Scan for the cell matching the given text and deliver its (x, y) coordinate at center. 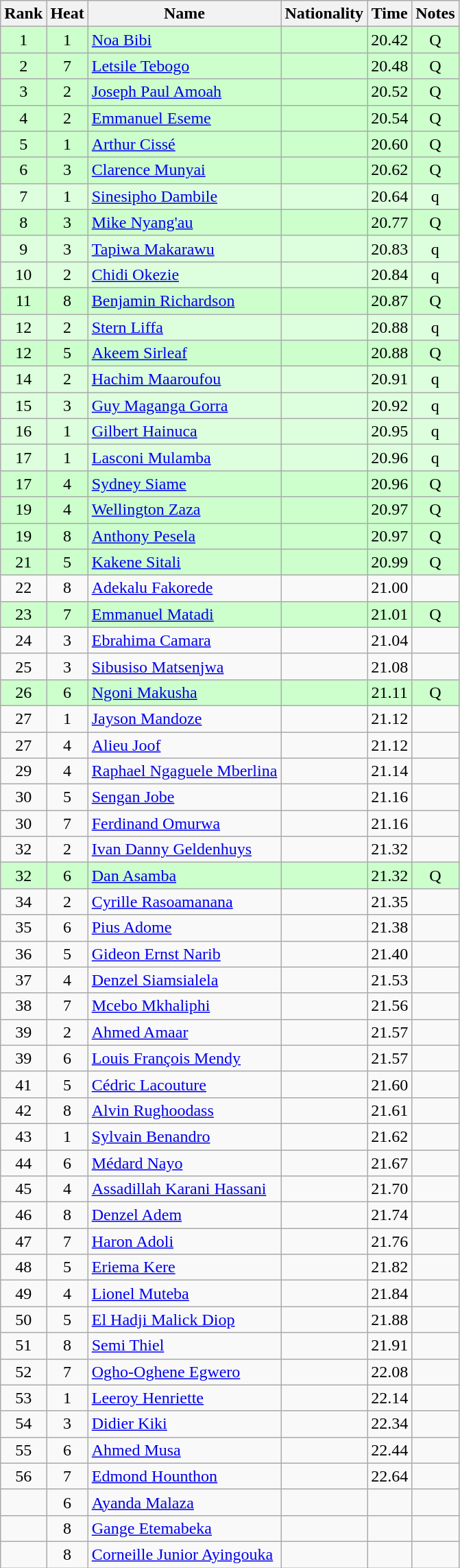
20.64 (389, 196)
21.76 (389, 1241)
20.84 (389, 274)
Lasconi Mulamba (184, 458)
Sinesipho Dambile (184, 196)
Ahmed Amaar (184, 1032)
Mike Nyang'au (184, 222)
20.77 (389, 222)
Assadillah Karani Hassani (184, 1189)
21.67 (389, 1163)
Dan Asamba (184, 876)
38 (23, 1006)
Notes (435, 14)
21.04 (389, 640)
Heat (67, 14)
Cyrille Rasoamanana (184, 902)
47 (23, 1241)
Adekalu Fakorede (184, 588)
14 (23, 379)
Jayson Mandoze (184, 718)
21.84 (389, 1294)
11 (23, 301)
Ferdinand Omurwa (184, 823)
20.52 (389, 92)
20.60 (389, 144)
Chidi Okezie (184, 274)
21.38 (389, 928)
Cédric Lacouture (184, 1084)
Kakene Sitali (184, 562)
Clarence Munyai (184, 170)
Sylvain Benandro (184, 1136)
Guy Maganga Gorra (184, 406)
20.83 (389, 248)
21.70 (389, 1189)
Anthony Pesela (184, 536)
20.92 (389, 406)
Mcebo Mkhaliphi (184, 1006)
Wellington Zaza (184, 510)
Haron Adoli (184, 1241)
55 (23, 1450)
Letsile Tebogo (184, 66)
Ebrahima Camara (184, 640)
Tapiwa Makarawu (184, 248)
54 (23, 1424)
Edmond Hounthon (184, 1476)
Gange Etemabeka (184, 1528)
Alieu Joof (184, 745)
23 (23, 614)
Médard Nayo (184, 1163)
46 (23, 1215)
9 (23, 248)
Ahmed Musa (184, 1450)
Lionel Muteba (184, 1294)
Gilbert Hainuca (184, 432)
Didier Kiki (184, 1424)
21.00 (389, 588)
Sengan Jobe (184, 797)
21.74 (389, 1215)
48 (23, 1267)
42 (23, 1110)
21.62 (389, 1136)
Ivan Danny Geldenhuys (184, 850)
20.87 (389, 301)
Leeroy Henriette (184, 1398)
Alvin Rughoodass (184, 1110)
Louis François Mendy (184, 1058)
24 (23, 640)
Stern Liffa (184, 327)
22.64 (389, 1476)
22.08 (389, 1372)
22.34 (389, 1424)
Denzel Siamsialela (184, 980)
21.61 (389, 1110)
21 (23, 562)
Hachim Maaroufou (184, 379)
Gideon Ernst Narib (184, 954)
36 (23, 954)
20.99 (389, 562)
44 (23, 1163)
Denzel Adem (184, 1215)
22.14 (389, 1398)
Raphael Ngaguele Mberlina (184, 771)
21.88 (389, 1320)
Eriema Kere (184, 1267)
Noa Bibi (184, 40)
20.95 (389, 432)
21.35 (389, 902)
22 (23, 588)
49 (23, 1294)
Benjamin Richardson (184, 301)
20.62 (389, 170)
21.01 (389, 614)
41 (23, 1084)
Sibusiso Matsenjwa (184, 666)
Ogho-Oghene Egwero (184, 1372)
21.82 (389, 1267)
Corneille Junior Ayingouka (184, 1554)
Ayanda Malaza (184, 1502)
16 (23, 432)
20.48 (389, 66)
20.91 (389, 379)
Emmanuel Eseme (184, 118)
Akeem Sirleaf (184, 353)
26 (23, 692)
35 (23, 928)
53 (23, 1398)
Arthur Cissé (184, 144)
29 (23, 771)
25 (23, 666)
51 (23, 1346)
20.54 (389, 118)
21.14 (389, 771)
Time (389, 14)
52 (23, 1372)
21.08 (389, 666)
50 (23, 1320)
Semi Thiel (184, 1346)
21.53 (389, 980)
Ngoni Makusha (184, 692)
45 (23, 1189)
Name (184, 14)
Pius Adome (184, 928)
Emmanuel Matadi (184, 614)
El Hadji Malick Diop (184, 1320)
21.60 (389, 1084)
21.40 (389, 954)
37 (23, 980)
Nationality (324, 14)
22.44 (389, 1450)
10 (23, 274)
21.11 (389, 692)
20.42 (389, 40)
21.91 (389, 1346)
34 (23, 902)
15 (23, 406)
Sydney Siame (184, 484)
Joseph Paul Amoah (184, 92)
21.56 (389, 1006)
56 (23, 1476)
43 (23, 1136)
Rank (23, 14)
